Capture the cell that displays the provided text and extract its [x, y] central coordinate. 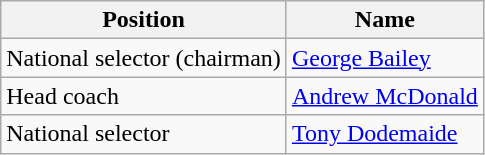
Name [384, 20]
Head coach [144, 96]
George Bailey [384, 58]
Position [144, 20]
National selector [144, 134]
Andrew McDonald [384, 96]
National selector (chairman) [144, 58]
Tony Dodemaide [384, 134]
